Find where the given text appears and provide that cell's center as [X, Y] coordinate. 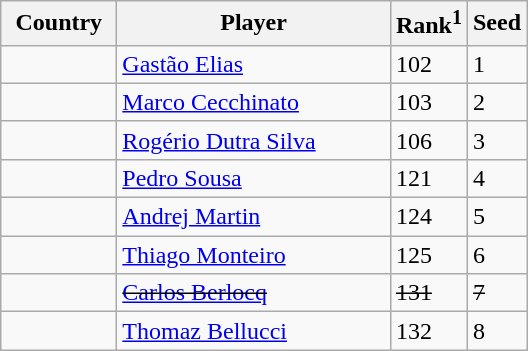
Rogério Dutra Silva [254, 140]
Thiago Monteiro [254, 255]
1 [496, 64]
Gastão Elias [254, 64]
106 [428, 140]
Pedro Sousa [254, 178]
132 [428, 331]
6 [496, 255]
Andrej Martin [254, 217]
121 [428, 178]
Carlos Berlocq [254, 293]
124 [428, 217]
125 [428, 255]
Rank1 [428, 24]
7 [496, 293]
2 [496, 102]
Player [254, 24]
Seed [496, 24]
131 [428, 293]
8 [496, 331]
3 [496, 140]
103 [428, 102]
102 [428, 64]
Marco Cecchinato [254, 102]
Country [59, 24]
4 [496, 178]
Thomaz Bellucci [254, 331]
5 [496, 217]
